Determine the [X, Y] coordinate at the center of the cell enclosing the given text.  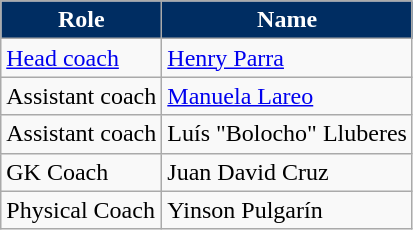
Role [82, 20]
Physical Coach [82, 210]
Henry Parra [288, 58]
Name [288, 20]
Juan David Cruz [288, 172]
Yinson Pulgarín [288, 210]
Manuela Lareo [288, 96]
Luís "Bolocho" Lluberes [288, 134]
Head coach [82, 58]
GK Coach [82, 172]
